For the text-containing cell, return its midpoint in (X, Y) coordinate format. 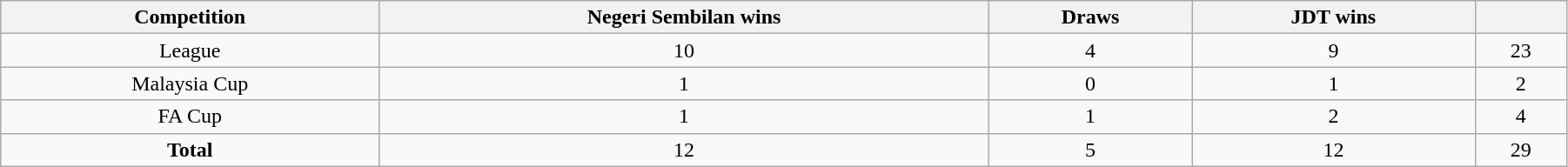
JDT wins (1334, 17)
29 (1521, 150)
23 (1521, 50)
10 (684, 50)
5 (1089, 150)
Malaysia Cup (190, 83)
Draws (1089, 17)
Negeri Sembilan wins (684, 17)
9 (1334, 50)
0 (1089, 83)
League (190, 50)
FA Cup (190, 117)
Total (190, 150)
Competition (190, 17)
